From the cell containing the given text, extract its center point as (x, y) coordinate. 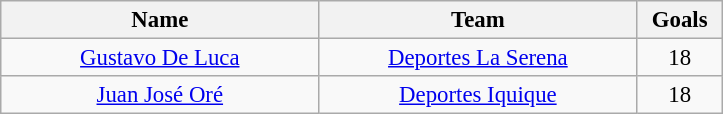
Goals (680, 20)
Deportes La Serena (478, 58)
Deportes Iquique (478, 95)
Gustavo De Luca (160, 58)
Name (160, 20)
Team (478, 20)
Juan José Oré (160, 95)
